Return (x, y) of the center of cell containing provided text 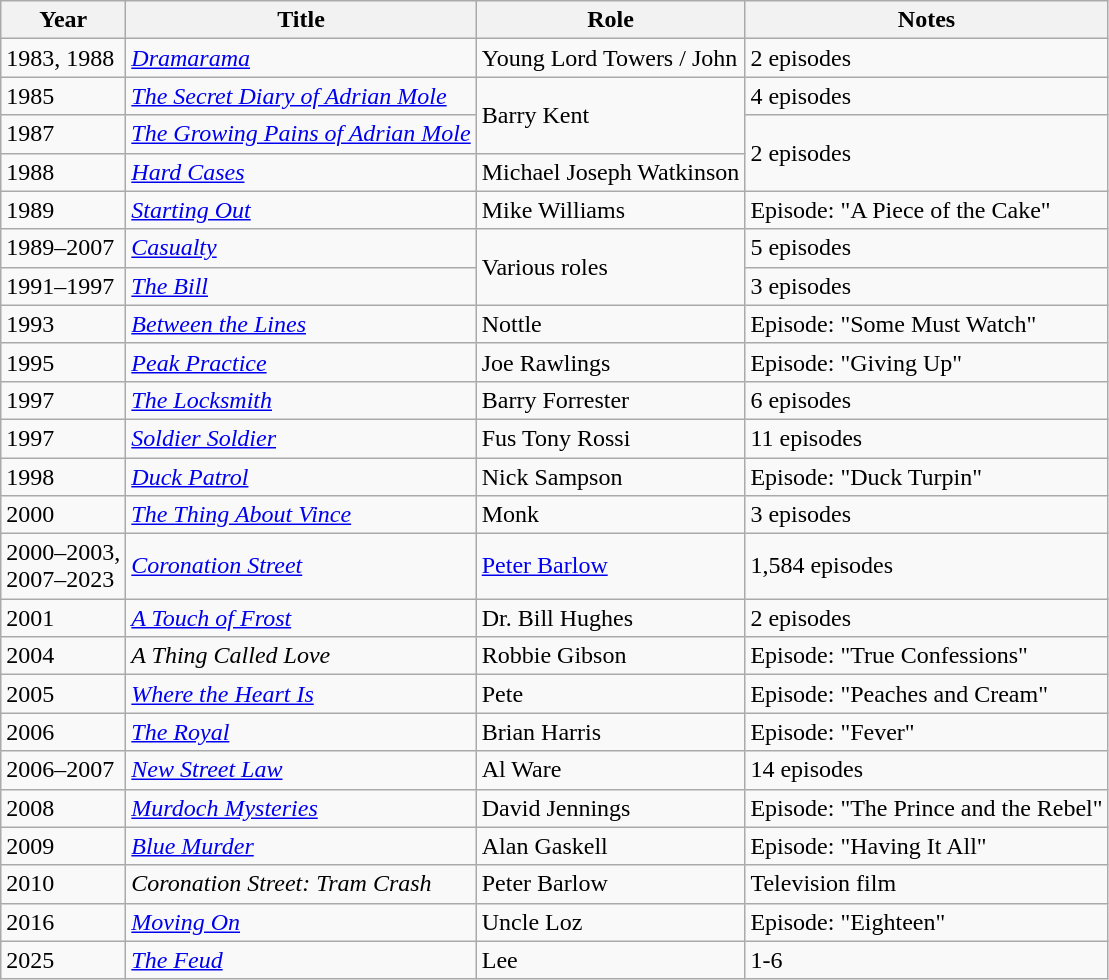
Casualty (301, 248)
1993 (64, 324)
The Locksmith (301, 400)
Episode: "Peaches and Cream" (926, 694)
Television film (926, 884)
Monk (610, 515)
Barry Forrester (610, 400)
5 episodes (926, 248)
Dr. Bill Hughes (610, 618)
Young Lord Towers / John (610, 58)
1989 (64, 210)
2005 (64, 694)
Hard Cases (301, 172)
2008 (64, 808)
Coronation Street: Tram Crash (301, 884)
Murdoch Mysteries (301, 808)
2004 (64, 656)
The Feud (301, 960)
Coronation Street (301, 566)
New Street Law (301, 770)
Fus Tony Rossi (610, 438)
1991–1997 (64, 286)
Dramarama (301, 58)
14 episodes (926, 770)
The Growing Pains of Adrian Mole (301, 134)
2010 (64, 884)
1987 (64, 134)
1-6 (926, 960)
Episode: "A Piece of the Cake" (926, 210)
1985 (64, 96)
Title (301, 20)
The Secret Diary of Adrian Mole (301, 96)
Mike Williams (610, 210)
Episode: "Having It All" (926, 846)
2016 (64, 922)
1,584 episodes (926, 566)
The Bill (301, 286)
Blue Murder (301, 846)
2000–2003,2007–2023 (64, 566)
11 episodes (926, 438)
Between the Lines (301, 324)
Robbie Gibson (610, 656)
Barry Kent (610, 115)
Uncle Loz (610, 922)
6 episodes (926, 400)
1989–2007 (64, 248)
Episode: "Eighteen" (926, 922)
Year (64, 20)
Pete (610, 694)
The Royal (301, 732)
Various roles (610, 267)
2006 (64, 732)
2001 (64, 618)
Brian Harris (610, 732)
2025 (64, 960)
Michael Joseph Watkinson (610, 172)
A Touch of Frost (301, 618)
Alan Gaskell (610, 846)
1988 (64, 172)
Episode: "Fever" (926, 732)
Role (610, 20)
Episode: "Duck Turpin" (926, 477)
Nick Sampson (610, 477)
Peak Practice (301, 362)
The Thing About Vince (301, 515)
A Thing Called Love (301, 656)
2009 (64, 846)
Moving On (301, 922)
David Jennings (610, 808)
Episode: "True Confessions" (926, 656)
1983, 1988 (64, 58)
Lee (610, 960)
Al Ware (610, 770)
Notes (926, 20)
Starting Out (301, 210)
Joe Rawlings (610, 362)
Nottle (610, 324)
Episode: "Some Must Watch" (926, 324)
Episode: "Giving Up" (926, 362)
Where the Heart Is (301, 694)
2006–2007 (64, 770)
1998 (64, 477)
2000 (64, 515)
Episode: "The Prince and the Rebel" (926, 808)
Duck Patrol (301, 477)
Soldier Soldier (301, 438)
4 episodes (926, 96)
1995 (64, 362)
